Search for the cell housing the specified text and yield its (x, y) center coordinate. 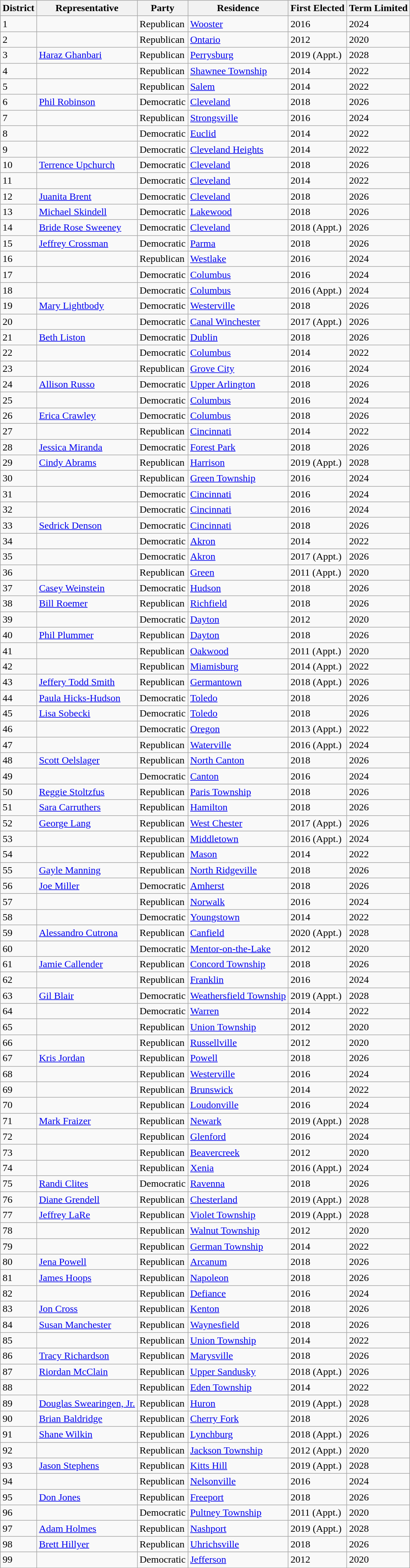
Cleveland Heights (238, 149)
Waterville (238, 745)
5 (19, 86)
54 (19, 854)
Glenford (238, 1136)
Newark (238, 1121)
15 (19, 243)
Parma (238, 243)
Perrysburg (238, 55)
27 (19, 431)
81 (19, 1278)
Shane Wilkin (87, 1434)
Salem (238, 86)
Jeffery Todd Smith (87, 682)
Jeffrey Crossman (87, 243)
Powell (238, 1058)
Jason Stephens (87, 1466)
67 (19, 1058)
Joe Miller (87, 886)
69 (19, 1090)
94 (19, 1482)
77 (19, 1215)
Jeffrey LaRe (87, 1215)
Kitts Hill (238, 1466)
93 (19, 1466)
Strongsville (238, 118)
40 (19, 635)
83 (19, 1309)
Susan Manchester (87, 1325)
Diane Grendell (87, 1199)
19 (19, 306)
23 (19, 369)
52 (19, 823)
Residence (238, 8)
36 (19, 572)
99 (19, 1560)
Erica Crawley (87, 415)
Weathersfield Township (238, 996)
Douglas Swearingen, Jr. (87, 1403)
Tracy Richardson (87, 1356)
Bride Rose Sweeney (87, 228)
Marysville (238, 1356)
Defiance (238, 1293)
Jamie Callender (87, 964)
63 (19, 996)
Terrence Upchurch (87, 165)
Richfield (238, 604)
26 (19, 415)
60 (19, 948)
13 (19, 212)
Reggie Stoltzfus (87, 792)
97 (19, 1528)
Randi Clites (87, 1183)
Oakwood (238, 651)
Hudson (238, 588)
82 (19, 1293)
78 (19, 1231)
Haraz Ghanbari (87, 55)
89 (19, 1403)
Kris Jordan (87, 1058)
73 (19, 1152)
66 (19, 1043)
Green Township (238, 478)
62 (19, 980)
98 (19, 1544)
87 (19, 1372)
West Chester (238, 823)
4 (19, 71)
Paula Hicks-Hudson (87, 698)
50 (19, 792)
Pultney Township (238, 1513)
11 (19, 180)
Cindy Abrams (87, 463)
61 (19, 964)
68 (19, 1074)
James Hoops (87, 1278)
Scott Oelslager (87, 761)
Lisa Sobecki (87, 714)
Forest Park (238, 447)
Term Limited (378, 8)
North Ridgeville (238, 870)
Harrison (238, 463)
18 (19, 290)
Jessica Miranda (87, 447)
14 (19, 228)
Party (162, 8)
53 (19, 839)
Concord Township (238, 964)
Germantown (238, 682)
Sara Carruthers (87, 807)
9 (19, 149)
Xenia (238, 1168)
Middletown (238, 839)
31 (19, 494)
56 (19, 886)
Chesterland (238, 1199)
Jon Cross (87, 1309)
Mason (238, 854)
2020 (Appt.) (317, 933)
Russellville (238, 1043)
Brett Hillyer (87, 1544)
Cherry Fork (238, 1419)
Jena Powell (87, 1262)
Jackson Township (238, 1450)
Beavercreek (238, 1152)
Don Jones (87, 1497)
96 (19, 1513)
Michael Skindell (87, 212)
49 (19, 776)
3 (19, 55)
Violet Township (238, 1215)
43 (19, 682)
Napoleon (238, 1278)
22 (19, 353)
42 (19, 666)
Sedrick Denson (87, 525)
80 (19, 1262)
32 (19, 510)
1 (19, 24)
57 (19, 901)
70 (19, 1105)
Phil Plummer (87, 635)
24 (19, 384)
21 (19, 337)
55 (19, 870)
Nashport (238, 1528)
First Elected (317, 8)
Grove City (238, 369)
Green (238, 572)
2013 (Appt.) (317, 729)
92 (19, 1450)
34 (19, 541)
Shawnee Township (238, 71)
91 (19, 1434)
Canton (238, 776)
District (19, 8)
28 (19, 447)
16 (19, 259)
Nelsonville (238, 1482)
Upper Sandusky (238, 1372)
39 (19, 619)
Phil Robinson (87, 102)
Jefferson (238, 1560)
75 (19, 1183)
10 (19, 165)
Freeport (238, 1497)
Adam Holmes (87, 1528)
Allison Russo (87, 384)
20 (19, 322)
7 (19, 118)
Beth Liston (87, 337)
Canal Winchester (238, 322)
86 (19, 1356)
Ontario (238, 40)
Brian Baldridge (87, 1419)
George Lang (87, 823)
29 (19, 463)
Bill Roemer (87, 604)
35 (19, 557)
72 (19, 1136)
58 (19, 917)
2012 (Appt.) (317, 1450)
Paris Township (238, 792)
Dublin (238, 337)
Ravenna (238, 1183)
79 (19, 1246)
Huron (238, 1403)
Mark Fraizer (87, 1121)
Mary Lightbody (87, 306)
Lakewood (238, 212)
30 (19, 478)
59 (19, 933)
2 (19, 40)
Oregon (238, 729)
Loudonville (238, 1105)
Canfield (238, 933)
Kenton (238, 1309)
74 (19, 1168)
12 (19, 196)
88 (19, 1387)
Miamisburg (238, 666)
44 (19, 698)
37 (19, 588)
17 (19, 275)
76 (19, 1199)
Gil Blair (87, 996)
38 (19, 604)
51 (19, 807)
8 (19, 133)
Wooster (238, 24)
Youngstown (238, 917)
Mentor-on-the-Lake (238, 948)
6 (19, 102)
Alessandro Cutrona (87, 933)
Waynesfield (238, 1325)
71 (19, 1121)
Amherst (238, 886)
Walnut Township (238, 1231)
84 (19, 1325)
Casey Weinstein (87, 588)
Warren (238, 1011)
25 (19, 400)
Brunswick (238, 1090)
2014 (Appt.) (317, 666)
Euclid (238, 133)
Franklin (238, 980)
85 (19, 1340)
65 (19, 1027)
Westlake (238, 259)
German Township (238, 1246)
46 (19, 729)
Gayle Manning (87, 870)
Hamilton (238, 807)
Juanita Brent (87, 196)
North Canton (238, 761)
48 (19, 761)
41 (19, 651)
64 (19, 1011)
Eden Township (238, 1387)
Norwalk (238, 901)
45 (19, 714)
33 (19, 525)
Riordan McClain (87, 1372)
Representative (87, 8)
Lynchburg (238, 1434)
Uhrichsville (238, 1544)
90 (19, 1419)
Upper Arlington (238, 384)
95 (19, 1497)
47 (19, 745)
Arcanum (238, 1262)
